Output the [x, y] coordinate of the center of the cell containing the given text.  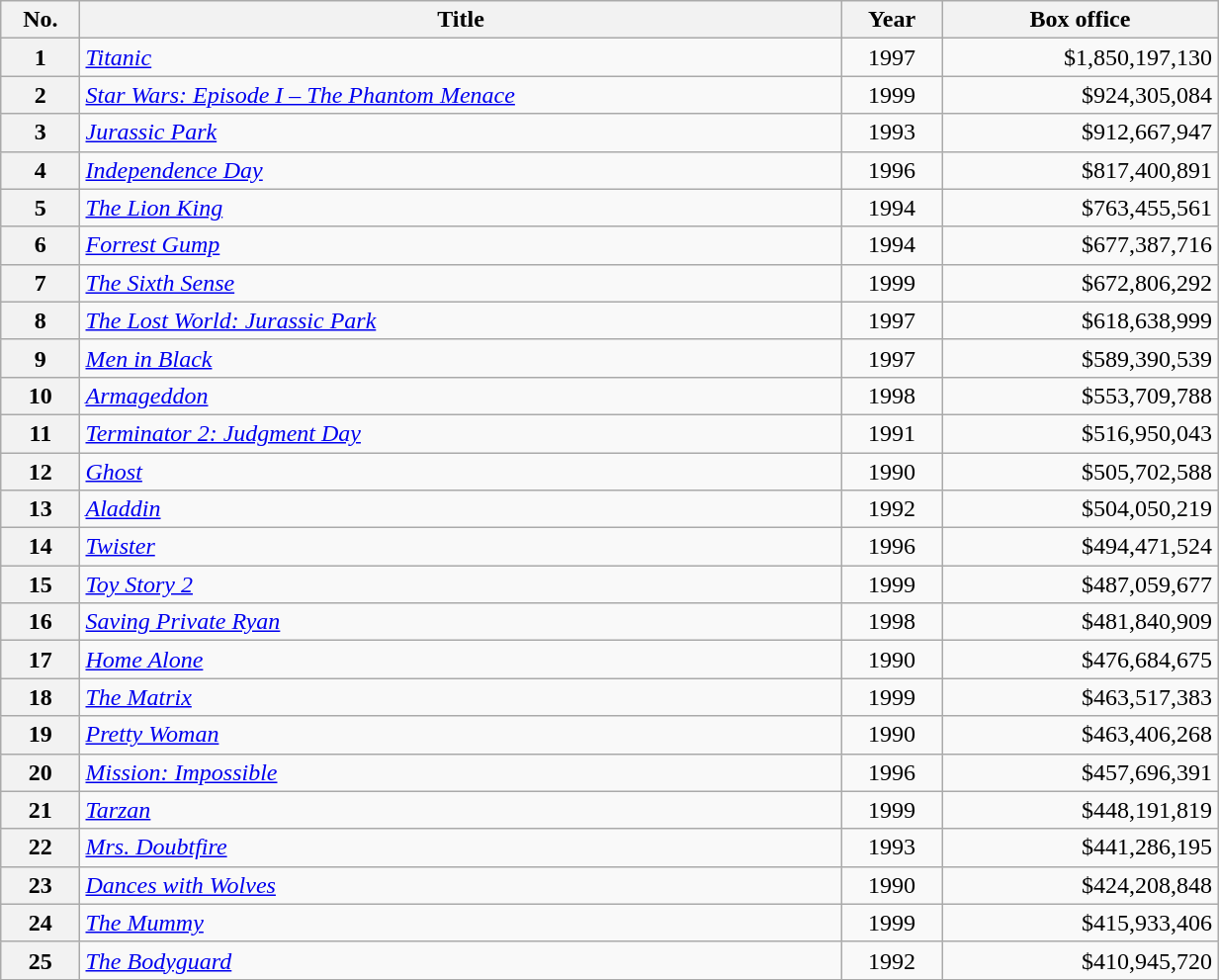
$457,696,391 [1080, 772]
Pretty Woman [461, 735]
$553,709,788 [1080, 396]
$618,638,999 [1080, 320]
20 [41, 772]
$424,208,848 [1080, 885]
Dances with Wolves [461, 885]
24 [41, 923]
19 [41, 735]
21 [41, 810]
17 [41, 660]
Independence Day [461, 170]
2 [41, 95]
$481,840,909 [1080, 622]
7 [41, 283]
16 [41, 622]
12 [41, 472]
Tarzan [461, 810]
25 [41, 960]
$672,806,292 [1080, 283]
Home Alone [461, 660]
$505,702,588 [1080, 472]
$677,387,716 [1080, 245]
Forrest Gump [461, 245]
3 [41, 133]
Jurassic Park [461, 133]
The Matrix [461, 697]
$415,933,406 [1080, 923]
13 [41, 509]
The Mummy [461, 923]
11 [41, 433]
$817,400,891 [1080, 170]
Year [892, 20]
$912,667,947 [1080, 133]
$410,945,720 [1080, 960]
Ghost [461, 472]
The Lion King [461, 208]
$441,286,195 [1080, 847]
5 [41, 208]
$516,950,043 [1080, 433]
Star Wars: Episode I – The Phantom Menace [461, 95]
4 [41, 170]
Armageddon [461, 396]
$487,059,677 [1080, 584]
$448,191,819 [1080, 810]
$463,406,268 [1080, 735]
$494,471,524 [1080, 547]
Men in Black [461, 358]
Title [461, 20]
8 [41, 320]
The Sixth Sense [461, 283]
Toy Story 2 [461, 584]
$463,517,383 [1080, 697]
18 [41, 697]
Titanic [461, 57]
1 [41, 57]
$924,305,084 [1080, 95]
15 [41, 584]
$1,850,197,130 [1080, 57]
$589,390,539 [1080, 358]
Mission: Impossible [461, 772]
Terminator 2: Judgment Day [461, 433]
22 [41, 847]
$763,455,561 [1080, 208]
Box office [1080, 20]
Saving Private Ryan [461, 622]
The Bodyguard [461, 960]
9 [41, 358]
Twister [461, 547]
23 [41, 885]
14 [41, 547]
No. [41, 20]
6 [41, 245]
10 [41, 396]
Mrs. Doubtfire [461, 847]
Aladdin [461, 509]
$476,684,675 [1080, 660]
$504,050,219 [1080, 509]
The Lost World: Jurassic Park [461, 320]
1991 [892, 433]
